Provide the [x, y] coordinate of the cell's center where the given text is located.  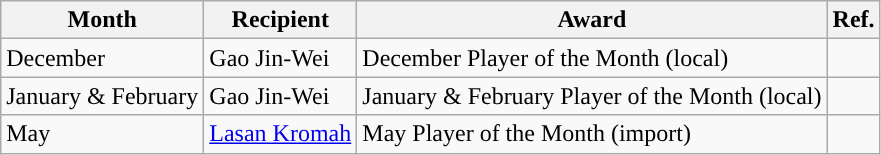
Recipient [280, 20]
May Player of the Month (import) [592, 134]
Month [102, 20]
Ref. [854, 20]
May [102, 134]
January & February Player of the Month (local) [592, 96]
January & February [102, 96]
December [102, 58]
December Player of the Month (local) [592, 58]
Award [592, 20]
Lasan Kromah [280, 134]
